Find where the given text appears and provide that cell's center as [X, Y] coordinate. 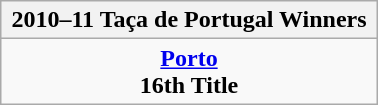
2010–11 Taça de Portugal Winners [189, 20]
Porto16th Title [189, 72]
